Provide the [x, y] coordinate of the cell's center where the given text is located.  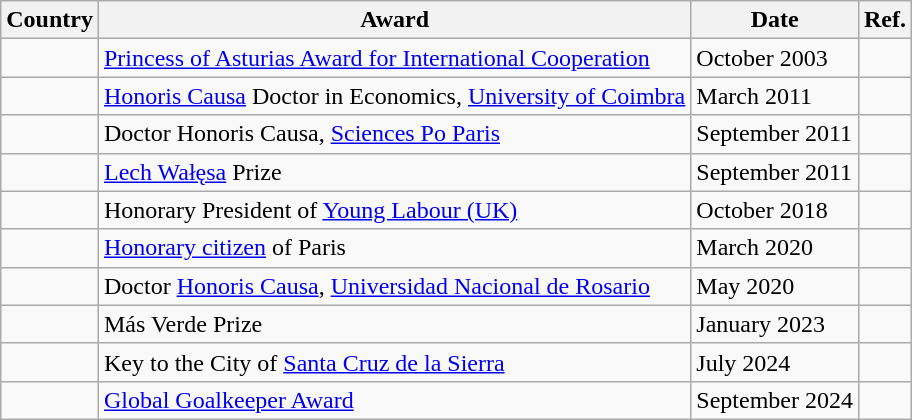
Doctor Honoris Causa, Universidad Nacional de Rosario [394, 286]
Country [50, 20]
March 2020 [775, 248]
Princess of Asturias Award for International Cooperation [394, 58]
Key to the City of Santa Cruz de la Sierra [394, 362]
Ref. [884, 20]
October 2003 [775, 58]
Lech Wałęsa Prize [394, 172]
Honoris Causa Doctor in Economics, University of Coimbra [394, 96]
Date [775, 20]
Más Verde Prize [394, 324]
May 2020 [775, 286]
Doctor Honoris Causa, Sciences Po Paris [394, 134]
Honorary citizen of Paris [394, 248]
Honorary President of Young Labour (UK) [394, 210]
March 2011 [775, 96]
October 2018 [775, 210]
September 2024 [775, 400]
January 2023 [775, 324]
Award [394, 20]
July 2024 [775, 362]
Global Goalkeeper Award [394, 400]
